Return the [x, y] coordinate for the center point of the cell that contains the specified text.  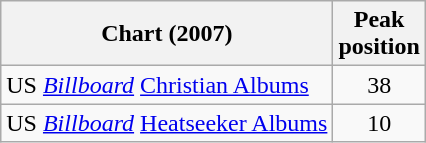
10 [379, 123]
Chart (2007) [167, 34]
US Billboard Christian Albums [167, 85]
38 [379, 85]
Peakposition [379, 34]
US Billboard Heatseeker Albums [167, 123]
